From the cell containing the given text, extract its center point as [X, Y] coordinate. 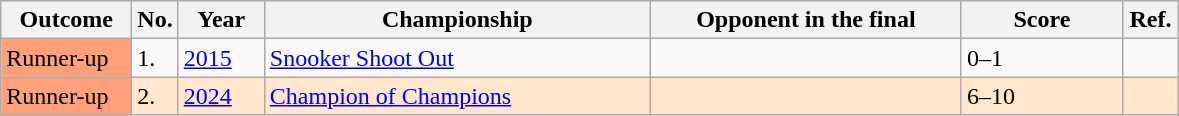
1. [155, 58]
Outcome [66, 20]
Championship [457, 20]
Year [221, 20]
No. [155, 20]
Opponent in the final [806, 20]
Ref. [1150, 20]
2. [155, 96]
2015 [221, 58]
Score [1042, 20]
Champion of Champions [457, 96]
0–1 [1042, 58]
2024 [221, 96]
Snooker Shoot Out [457, 58]
6–10 [1042, 96]
